Search for the cell housing the specified text and yield its [x, y] center coordinate. 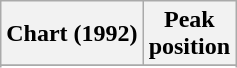
Chart (1992) [72, 34]
Peakposition [189, 34]
